Return the [X, Y] coordinate for the center point of the cell that contains the specified text.  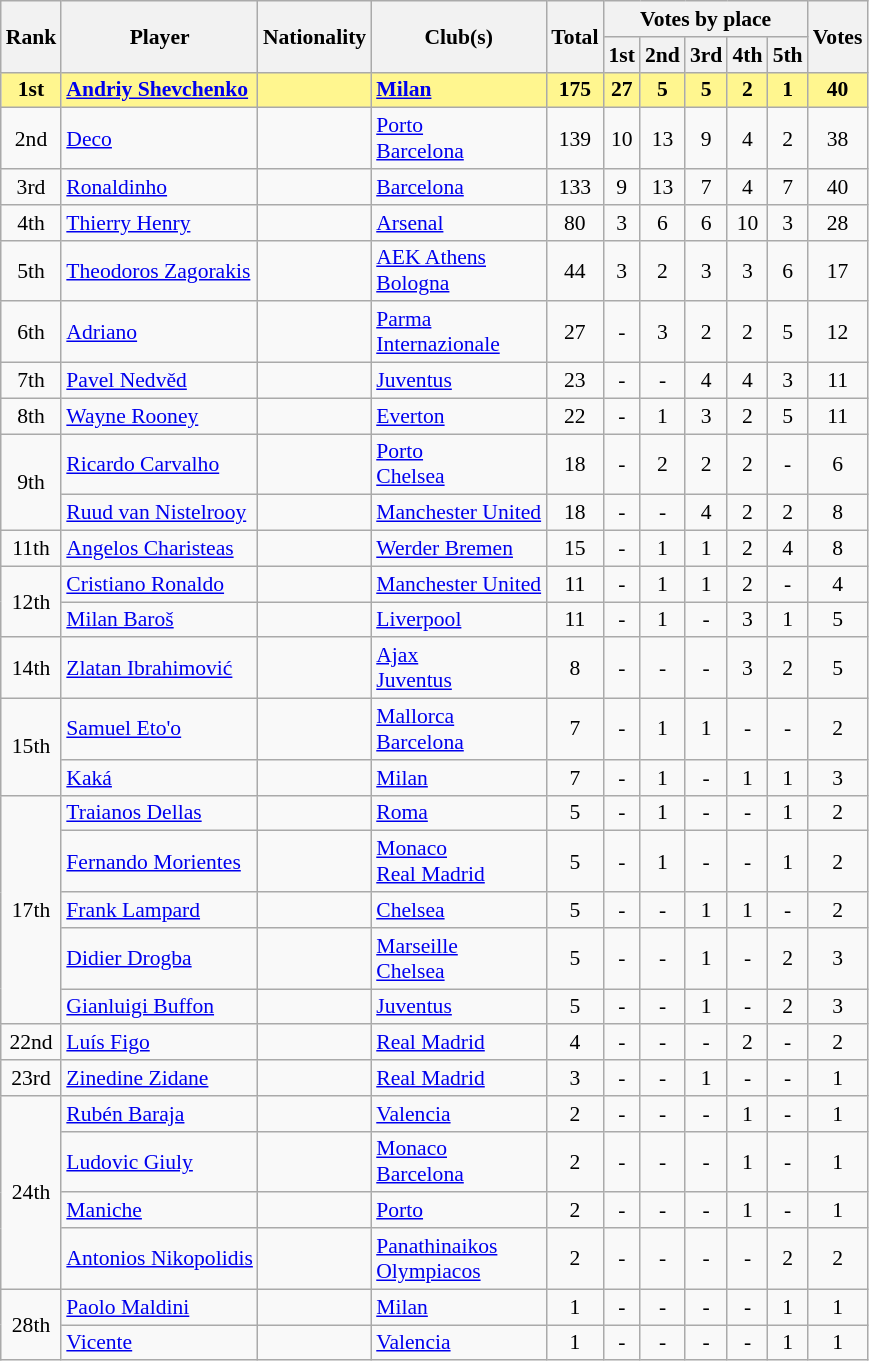
Arsenal [458, 223]
17th [32, 910]
44 [574, 270]
11th [32, 549]
Player [160, 36]
Panathinaikos Olympiacos [458, 1258]
7th [32, 381]
6th [32, 332]
Club(s) [458, 36]
Porto [458, 1211]
Chelsea [458, 910]
Ruud van Nistelrooy [160, 513]
17 [838, 270]
Porto Chelsea [458, 464]
Votes [838, 36]
80 [574, 223]
Samuel Eto'o [160, 730]
Monaco Real Madrid [458, 862]
Total [574, 36]
38 [838, 138]
Liverpool [458, 620]
Parma Internazionale [458, 332]
23 [574, 381]
Vicente [160, 1343]
12th [32, 602]
Traianos Dellas [160, 813]
Ajax Juventus [458, 668]
Fernando Morientes [160, 862]
Gianluigi Buffon [160, 1007]
Andriy Shevchenko [160, 90]
Theodoros Zagorakis [160, 270]
Luís Figo [160, 1043]
Antonios Nikopolidis [160, 1258]
Kaká [160, 778]
24th [32, 1193]
Rank [32, 36]
15 [574, 549]
Zlatan Ibrahimović [160, 668]
Frank Lampard [160, 910]
Mallorca Barcelona [458, 730]
Wayne Rooney [160, 416]
15th [32, 748]
Cristiano Ronaldo [160, 584]
Thierry Henry [160, 223]
22nd [32, 1043]
28th [32, 1324]
Marseille Chelsea [458, 958]
Porto Barcelona [458, 138]
Adriano [160, 332]
14th [32, 668]
Monaco Barcelona [458, 1162]
Ricardo Carvalho [160, 464]
Votes by place [705, 19]
Maniche [160, 1211]
Pavel Nedvěd [160, 381]
8th [32, 416]
Barcelona [458, 187]
Didier Drogba [160, 958]
Angelos Charisteas [160, 549]
Rubén Baraja [160, 1114]
Roma [458, 813]
Deco [160, 138]
Zinedine Zidane [160, 1078]
9th [32, 482]
139 [574, 138]
Milan Baroš [160, 620]
Paolo Maldini [160, 1307]
Ronaldinho [160, 187]
133 [574, 187]
175 [574, 90]
Werder Bremen [458, 549]
22 [574, 416]
23rd [32, 1078]
Everton [458, 416]
AEK Athens Bologna [458, 270]
Nationality [314, 36]
28 [838, 223]
12 [838, 332]
Ludovic Giuly [160, 1162]
